Return the [X, Y] coordinate for the center point of the cell that contains the specified text.  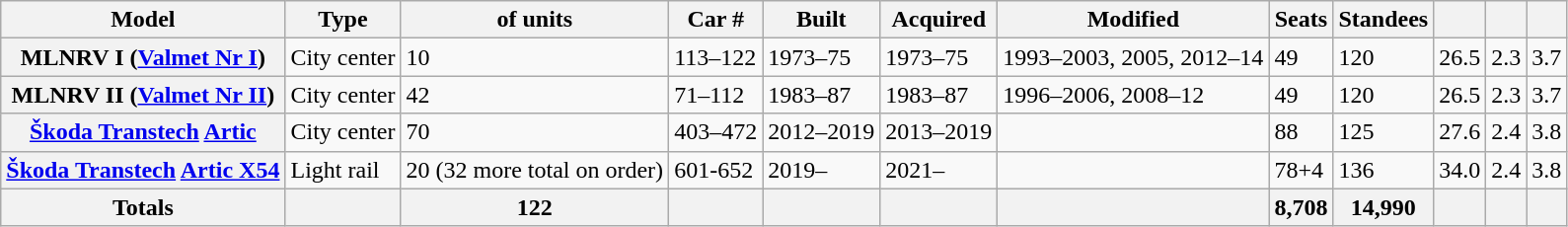
Škoda Transtech Artic [143, 132]
70 [535, 132]
2012–2019 [821, 132]
42 [535, 95]
403–472 [716, 132]
Standees [1383, 20]
34.0 [1460, 170]
8,708 [1301, 207]
125 [1383, 132]
122 [535, 207]
1996–2006, 2008–12 [1133, 95]
Type [343, 20]
14,990 [1383, 207]
1993–2003, 2005, 2012–14 [1133, 57]
2021– [939, 170]
Škoda Transtech Artic X54 [143, 170]
2013–2019 [939, 132]
Acquired [939, 20]
78+4 [1301, 170]
113–122 [716, 57]
Totals [143, 207]
136 [1383, 170]
Light rail [343, 170]
Built [821, 20]
Car # [716, 20]
601-652 [716, 170]
71–112 [716, 95]
Model [143, 20]
Modified [1133, 20]
10 [535, 57]
of units [535, 20]
20 (32 more total on order) [535, 170]
27.6 [1460, 132]
MLNRV I (Valmet Nr I) [143, 57]
88 [1301, 132]
MLNRV II (Valmet Nr II) [143, 95]
2019– [821, 170]
Seats [1301, 20]
